Capture the cell that displays the provided text and extract its (X, Y) central coordinate. 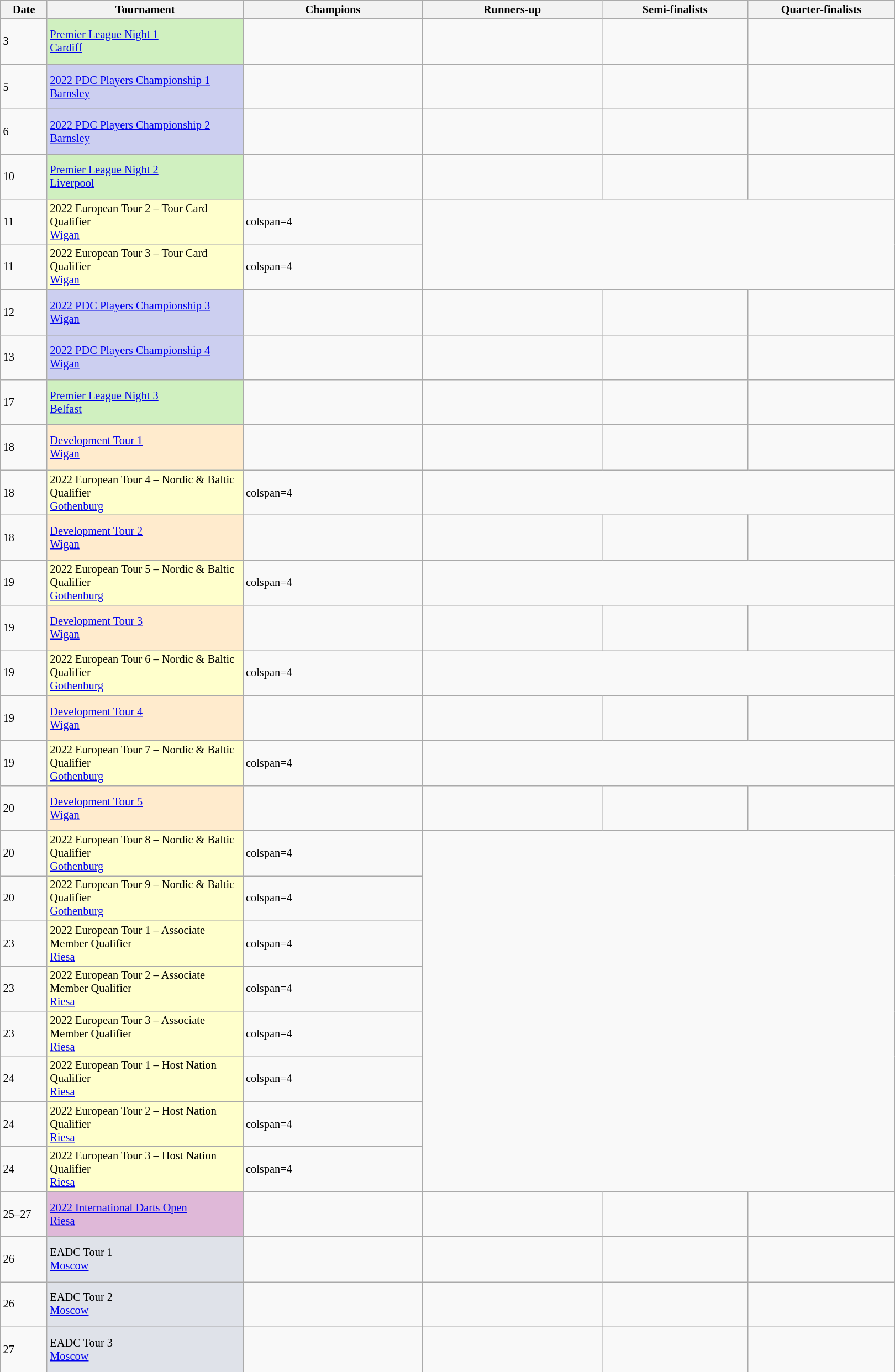
12 (24, 312)
2022 PDC Players Championship 4 Wigan (145, 357)
Development Tour 5 Wigan (145, 808)
2022 European Tour 6 – Nordic & Baltic Qualifier Gothenburg (145, 673)
25–27 (24, 1214)
2022 International Darts Open Riesa (145, 1214)
Development Tour 3 Wigan (145, 628)
27 (24, 1349)
EADC Tour 2 Moscow (145, 1304)
2022 European Tour 1 – Host Nation Qualifier Riesa (145, 1079)
Premier League Night 2 Liverpool (145, 177)
2022 PDC Players Championship 1 Barnsley (145, 87)
Runners-up (513, 9)
Champions (333, 9)
10 (24, 177)
Development Tour 2 Wigan (145, 537)
Quarter-finalists (821, 9)
3 (24, 41)
EADC Tour 3 Moscow (145, 1349)
2022 European Tour 7 – Nordic & Baltic Qualifier Gothenburg (145, 763)
Date (24, 9)
Development Tour 1 Wigan (145, 447)
2022 European Tour 3 – Host Nation Qualifier Riesa (145, 1169)
5 (24, 87)
2022 European Tour 3 – Tour Card Qualifier Wigan (145, 267)
2022 European Tour 1 – Associate Member Qualifier Riesa (145, 943)
2022 European Tour 5 – Nordic & Baltic Qualifier Gothenburg (145, 583)
17 (24, 402)
2022 European Tour 3 – Associate Member Qualifier Riesa (145, 1033)
6 (24, 131)
2022 European Tour 9 – Nordic & Baltic Qualifier Gothenburg (145, 898)
2022 European Tour 2 – Associate Member Qualifier Riesa (145, 989)
2022 European Tour 4 – Nordic & Baltic Qualifier Gothenburg (145, 493)
2022 PDC Players Championship 3 Wigan (145, 312)
Premier League Night 3 Belfast (145, 402)
Premier League Night 1 Cardiff (145, 41)
2022 European Tour 2 – Host Nation Qualifier Riesa (145, 1124)
2022 European Tour 2 – Tour Card Qualifier Wigan (145, 222)
13 (24, 357)
Semi-finalists (675, 9)
Tournament (145, 9)
EADC Tour 1 Moscow (145, 1259)
2022 European Tour 8 – Nordic & Baltic Qualifier Gothenburg (145, 853)
Development Tour 4 Wigan (145, 718)
2022 PDC Players Championship 2 Barnsley (145, 131)
